From the cell containing the given text, extract its center point as (x, y) coordinate. 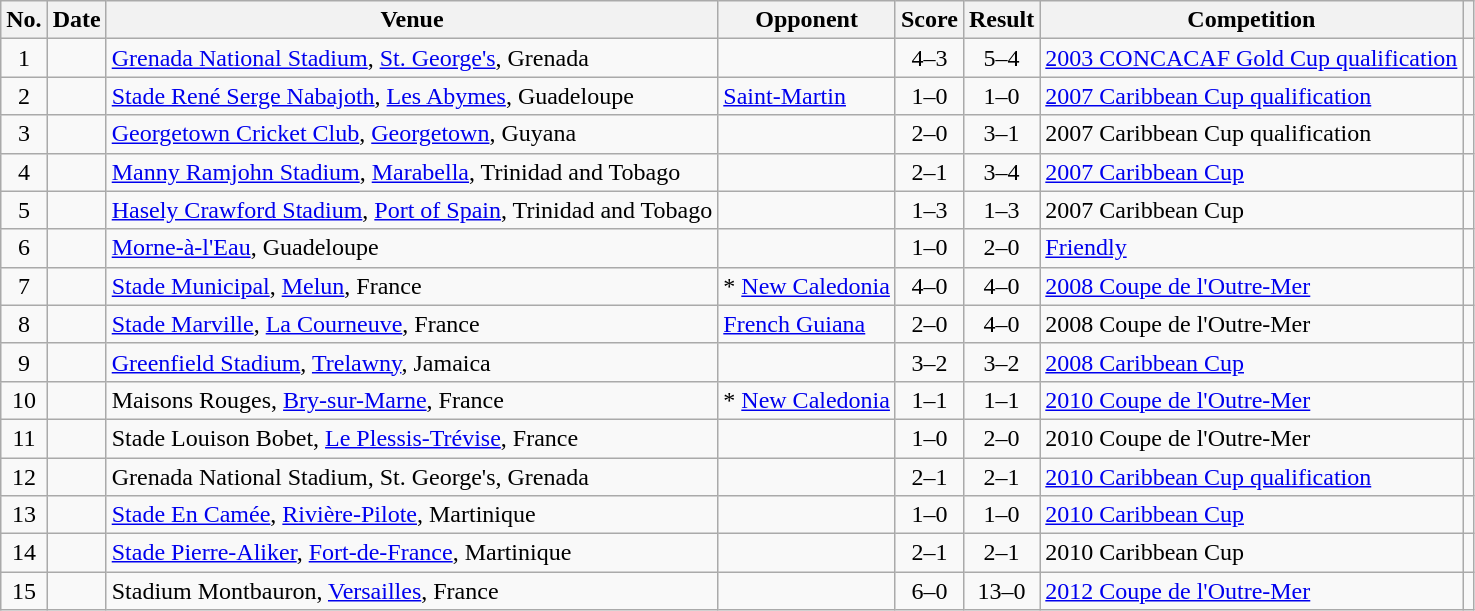
3–4 (1001, 172)
Friendly (1252, 248)
6 (24, 248)
Stade En Camée, Rivière-Pilote, Martinique (412, 515)
13 (24, 515)
5 (24, 210)
Morne-à-l'Eau, Guadeloupe (412, 248)
Stadium Montbauron, Versailles, France (412, 591)
Opponent (807, 20)
4–3 (929, 58)
Maisons Rouges, Bry-sur-Marne, France (412, 400)
2010 Caribbean Cup qualification (1252, 477)
Manny Ramjohn Stadium, Marabella, Trinidad and Tobago (412, 172)
Venue (412, 20)
Score (929, 20)
9 (24, 362)
13–0 (1001, 591)
No. (24, 20)
Stade René Serge Nabajoth, Les Abymes, Guadeloupe (412, 96)
Stade Pierre-Aliker, Fort-de-France, Martinique (412, 553)
15 (24, 591)
3 (24, 134)
10 (24, 400)
2 (24, 96)
Stade Louison Bobet, Le Plessis-Trévise, France (412, 438)
12 (24, 477)
Georgetown Cricket Club, Georgetown, Guyana (412, 134)
5–4 (1001, 58)
8 (24, 324)
Greenfield Stadium, Trelawny, Jamaica (412, 362)
6–0 (929, 591)
14 (24, 553)
Competition (1252, 20)
2003 CONCACAF Gold Cup qualification (1252, 58)
Stade Marville, La Courneuve, France (412, 324)
7 (24, 286)
3–1 (1001, 134)
11 (24, 438)
1 (24, 58)
Result (1001, 20)
Hasely Crawford Stadium, Port of Spain, Trinidad and Tobago (412, 210)
Stade Municipal, Melun, France (412, 286)
Date (76, 20)
2008 Caribbean Cup (1252, 362)
2012 Coupe de l'Outre-Mer (1252, 591)
4 (24, 172)
Saint-Martin (807, 96)
French Guiana (807, 324)
